Return [x, y] of the center of cell containing provided text 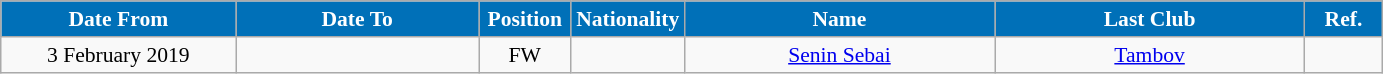
Ref. [1344, 19]
Nationality [628, 19]
Position [524, 19]
Senin Sebai [839, 55]
Name [839, 19]
Date To [358, 19]
Last Club [1150, 19]
FW [524, 55]
Date From [118, 19]
3 February 2019 [118, 55]
Tambov [1150, 55]
